For the text-containing cell, return its midpoint in [X, Y] coordinate format. 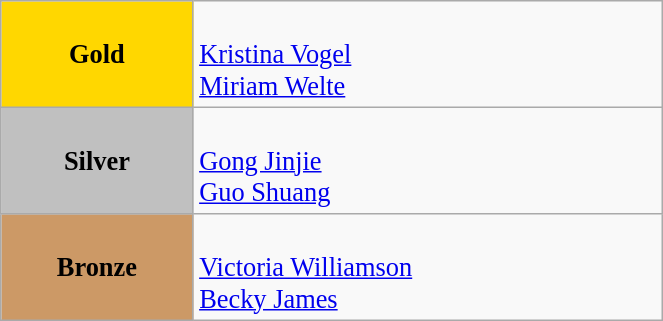
Gold [97, 54]
Bronze [97, 266]
Silver [97, 160]
Victoria WilliamsonBecky James [428, 266]
Gong JinjieGuo Shuang [428, 160]
Kristina VogelMiriam Welte [428, 54]
